Identify which cell holds the provided text, then report its [X, Y] central coordinate. 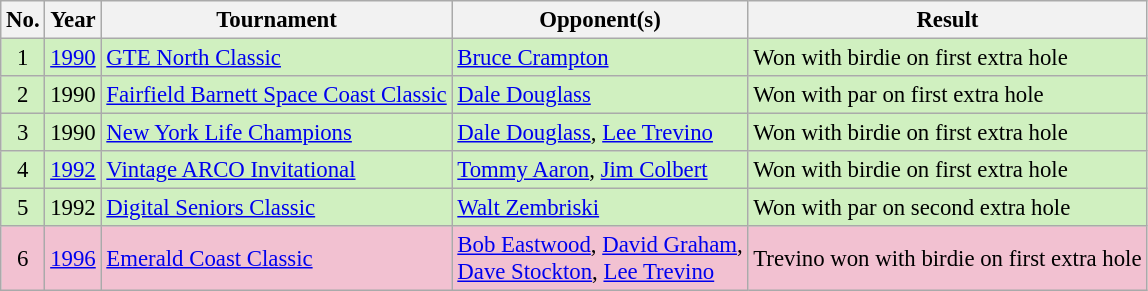
Fairfield Barnett Space Coast Classic [276, 95]
Dale Douglass [600, 95]
Walt Zembriski [600, 208]
Trevino won with birdie on first extra hole [948, 258]
Emerald Coast Classic [276, 258]
1996 [73, 258]
Vintage ARCO Invitational [276, 170]
3 [23, 133]
Opponent(s) [600, 20]
Digital Seniors Classic [276, 208]
Tommy Aaron, Jim Colbert [600, 170]
Won with par on first extra hole [948, 95]
Bruce Crampton [600, 58]
4 [23, 170]
Tournament [276, 20]
Bob Eastwood, David Graham, Dave Stockton, Lee Trevino [600, 258]
5 [23, 208]
6 [23, 258]
New York Life Champions [276, 133]
Result [948, 20]
Year [73, 20]
1 [23, 58]
Won with par on second extra hole [948, 208]
Dale Douglass, Lee Trevino [600, 133]
GTE North Classic [276, 58]
2 [23, 95]
No. [23, 20]
